From the cell containing the given text, extract its center point as (X, Y) coordinate. 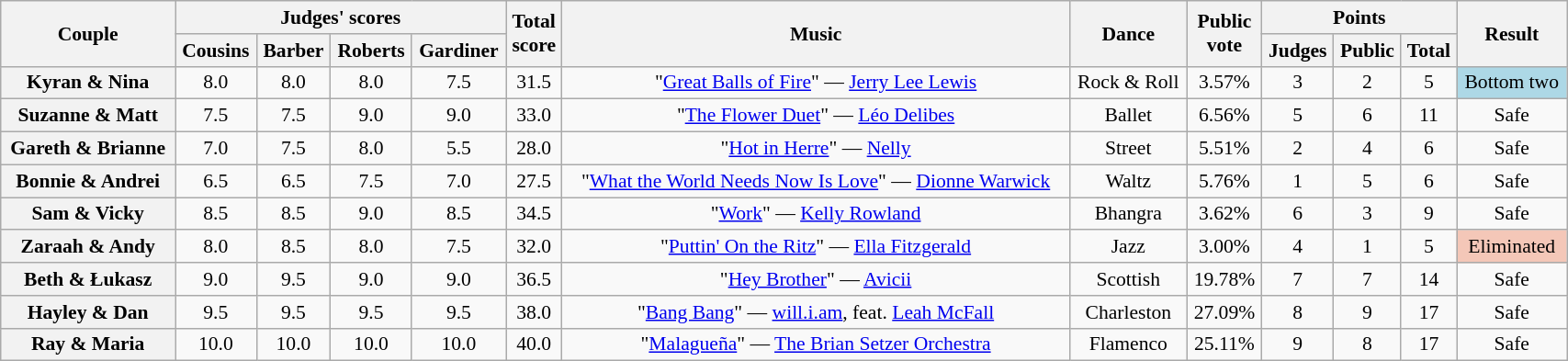
Bonnie & Andrei (88, 181)
"Hot in Herre" — Nelly (816, 149)
"Bang Bang" — will.i.am, feat. Leah McFall (816, 312)
Eliminated (1512, 247)
Roberts (371, 51)
28.0 (535, 149)
Waltz (1128, 181)
Barber (294, 51)
Publicvote (1224, 33)
34.5 (535, 214)
5.51% (1224, 149)
Public (1367, 51)
3.62% (1224, 214)
Beth & Łukasz (88, 279)
"Hey Brother" — Avicii (816, 279)
27.5 (535, 181)
3.57% (1224, 83)
11 (1429, 116)
Couple (88, 33)
Ballet (1128, 116)
14 (1429, 279)
Judges (1298, 51)
Bottom two (1512, 83)
Sam & Vicky (88, 214)
19.78% (1224, 279)
25.11% (1224, 344)
Flamenco (1128, 344)
5.76% (1224, 181)
Total (1429, 51)
Jazz (1128, 247)
38.0 (535, 312)
Music (816, 33)
"Work" — Kelly Rowland (816, 214)
Ray & Maria (88, 344)
Bhangra (1128, 214)
Totalscore (535, 33)
"What the World Needs Now Is Love" — Dionne Warwick (816, 181)
6.56% (1224, 116)
Hayley & Dan (88, 312)
Scottish (1128, 279)
Points (1359, 17)
"Great Balls of Fire" — Jerry Lee Lewis (816, 83)
Result (1512, 33)
Gareth & Brianne (88, 149)
"The Flower Duet" — Léo Delibes (816, 116)
Judges' scores (341, 17)
31.5 (535, 83)
Rock & Roll (1128, 83)
"Malagueña" — The Brian Setzer Orchestra (816, 344)
Gardiner (458, 51)
36.5 (535, 279)
Cousins (216, 51)
3.00% (1224, 247)
Charleston (1128, 312)
Dance (1128, 33)
Kyran & Nina (88, 83)
"Puttin' On the Ritz" — Ella Fitzgerald (816, 247)
27.09% (1224, 312)
Zaraah & Andy (88, 247)
Street (1128, 149)
40.0 (535, 344)
33.0 (535, 116)
32.0 (535, 247)
Suzanne & Matt (88, 116)
5.5 (458, 149)
